Locate the cell with the specified text and output its [X, Y] center coordinate. 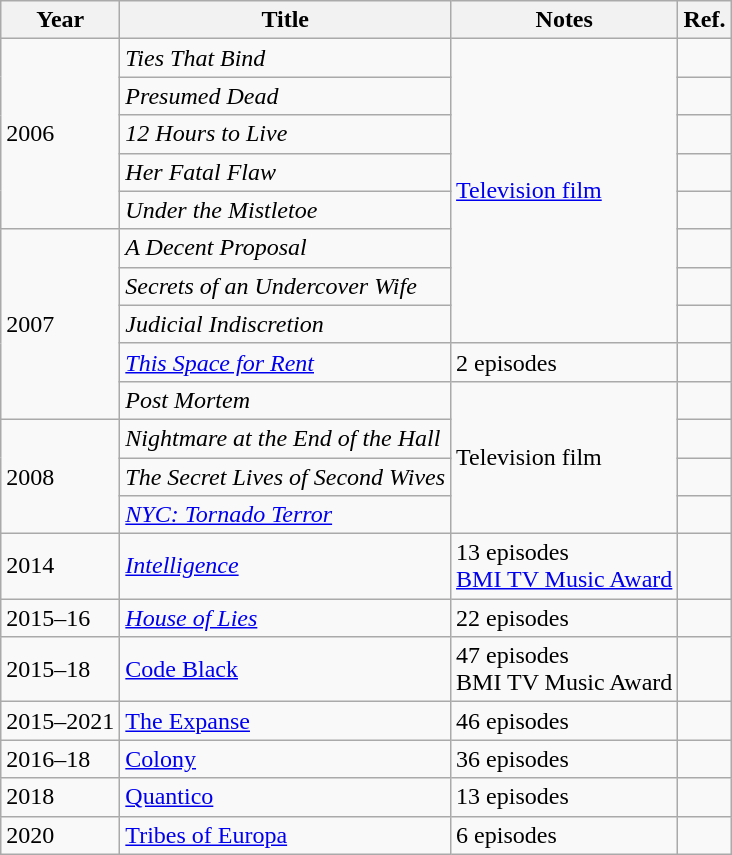
2020 [60, 835]
13 episodes [564, 797]
Ref. [704, 20]
Her Fatal Flaw [286, 172]
2016–18 [60, 759]
47 episodesBMI TV Music Award [564, 670]
2015–16 [60, 618]
Code Black [286, 670]
Secrets of an Undercover Wife [286, 286]
Intelligence [286, 566]
2006 [60, 134]
Nightmare at the End of the Hall [286, 438]
House of Lies [286, 618]
A Decent Proposal [286, 248]
Post Mortem [286, 400]
2018 [60, 797]
2014 [60, 566]
2007 [60, 324]
Notes [564, 20]
This Space for Rent [286, 362]
Ties That Bind [286, 58]
22 episodes [564, 618]
46 episodes [564, 721]
The Expanse [286, 721]
13 episodesBMI TV Music Award [564, 566]
2008 [60, 476]
2 episodes [564, 362]
Judicial Indiscretion [286, 324]
Year [60, 20]
Title [286, 20]
Quantico [286, 797]
2015–2021 [60, 721]
2015–18 [60, 670]
NYC: Tornado Terror [286, 515]
Colony [286, 759]
6 episodes [564, 835]
Tribes of Europa [286, 835]
12 Hours to Live [286, 134]
The Secret Lives of Second Wives [286, 477]
36 episodes [564, 759]
Presumed Dead [286, 96]
Under the Mistletoe [286, 210]
